Return the [X, Y] coordinate for the center point of the cell that contains the specified text.  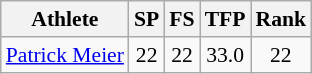
Patrick Meier [65, 55]
33.0 [226, 55]
FS [182, 19]
Athlete [65, 19]
Rank [282, 19]
SP [146, 19]
TFP [226, 19]
